Capture the cell that displays the provided text and extract its [X, Y] central coordinate. 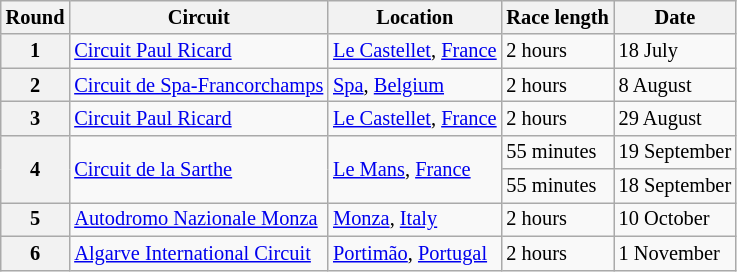
10 October [675, 219]
Circuit de Spa-Francorchamps [198, 85]
Le Mans, France [414, 168]
Spa, Belgium [414, 85]
4 [36, 168]
1 November [675, 253]
Circuit [198, 17]
8 August [675, 85]
Portimão, Portugal [414, 253]
Round [36, 17]
Autodromo Nazionale Monza [198, 219]
3 [36, 118]
29 August [675, 118]
Algarve International Circuit [198, 253]
1 [36, 51]
Date [675, 17]
Location [414, 17]
Race length [557, 17]
6 [36, 253]
Monza, Italy [414, 219]
5 [36, 219]
19 September [675, 152]
18 September [675, 186]
18 July [675, 51]
2 [36, 85]
Circuit de la Sarthe [198, 168]
